Search for the cell housing the specified text and yield its [x, y] center coordinate. 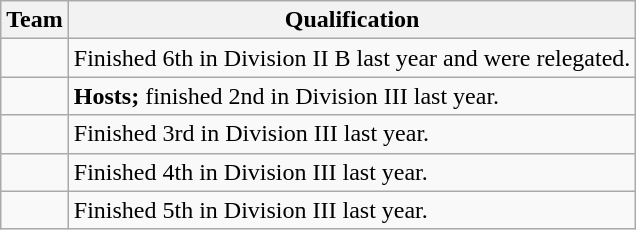
Finished 5th in Division III last year. [352, 210]
Finished 6th in Division II B last year and were relegated. [352, 58]
Team [35, 20]
Finished 4th in Division III last year. [352, 172]
Finished 3rd in Division III last year. [352, 134]
Qualification [352, 20]
Hosts; finished 2nd in Division III last year. [352, 96]
